Search for the cell housing the specified text and yield its [x, y] center coordinate. 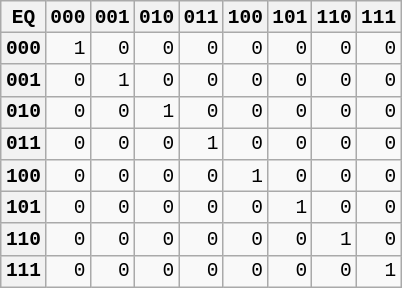
EQ [23, 17]
